Find where the given text appears and provide that cell's center as [X, Y] coordinate. 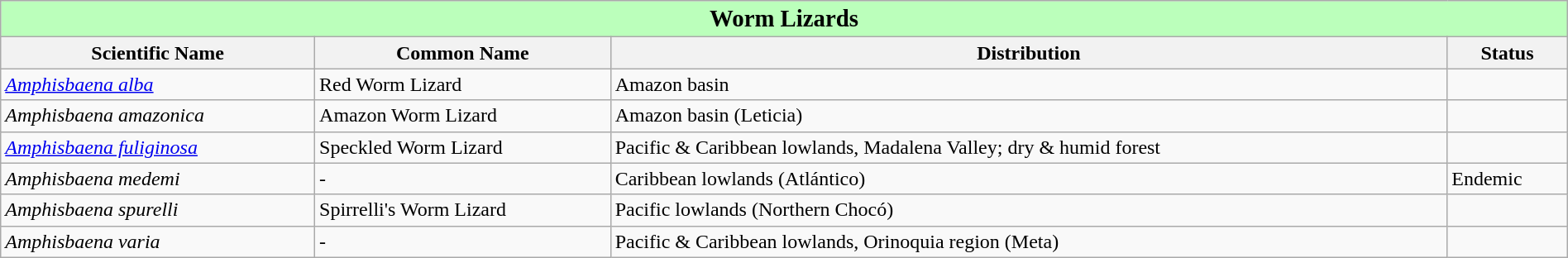
Amphisbaena amazonica [158, 116]
Amphisbaena fuliginosa [158, 147]
Amphisbaena medemi [158, 179]
Distribution [1029, 53]
Amazon basin [1029, 84]
Spirrelli's Worm Lizard [463, 210]
Red Worm Lizard [463, 84]
Amphisbaena spurelli [158, 210]
Speckled Worm Lizard [463, 147]
Pacific & Caribbean lowlands, Orinoquia region (Meta) [1029, 241]
Endemic [1507, 179]
Common Name [463, 53]
Worm Lizards [784, 19]
Pacific lowlands (Northern Chocó) [1029, 210]
Amphisbaena varia [158, 241]
Caribbean lowlands (Atlántico) [1029, 179]
Amazon Worm Lizard [463, 116]
Amazon basin (Leticia) [1029, 116]
Scientific Name [158, 53]
Amphisbaena alba [158, 84]
Pacific & Caribbean lowlands, Madalena Valley; dry & humid forest [1029, 147]
Status [1507, 53]
